Capture the cell that displays the provided text and extract its (X, Y) central coordinate. 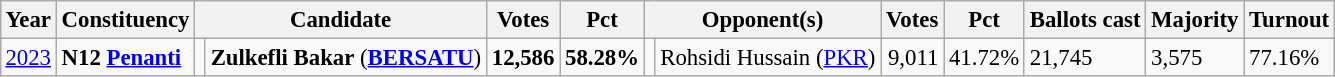
Opponent(s) (762, 20)
Rohsidi Hussain (PKR) (768, 57)
9,011 (912, 57)
41.72% (984, 57)
58.28% (602, 57)
Turnout (1290, 20)
N12 Penanti (125, 57)
2023 (28, 57)
21,745 (1084, 57)
Ballots cast (1084, 20)
Zulkefli Bakar (BERSATU) (346, 57)
Majority (1195, 20)
3,575 (1195, 57)
Candidate (341, 20)
12,586 (522, 57)
77.16% (1290, 57)
Constituency (125, 20)
Year (28, 20)
